Identify which cell holds the provided text, then report its [X, Y] central coordinate. 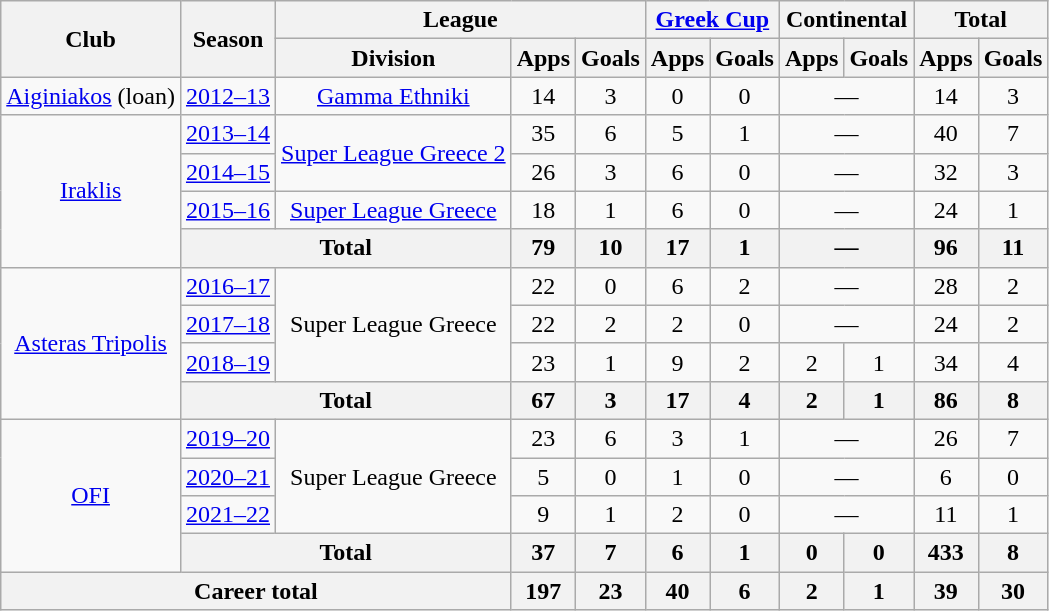
2014–15 [228, 172]
League [461, 20]
Season [228, 39]
79 [543, 248]
10 [611, 248]
35 [543, 134]
39 [946, 591]
2013–14 [228, 134]
OFI [91, 495]
30 [1013, 591]
Greek Cup [712, 20]
2019–20 [228, 438]
2012–13 [228, 96]
2015–16 [228, 210]
28 [946, 286]
Super League Greece 2 [394, 153]
433 [946, 553]
197 [543, 591]
18 [543, 210]
67 [543, 400]
Career total [256, 591]
96 [946, 248]
32 [946, 172]
2017–18 [228, 324]
Iraklis [91, 191]
34 [946, 362]
Asteras Tripolis [91, 343]
Aiginiakos (loan) [91, 96]
Division [394, 58]
Club [91, 39]
86 [946, 400]
2020–21 [228, 477]
2021–22 [228, 515]
Gamma Ethniki [394, 96]
2016–17 [228, 286]
2018–19 [228, 362]
Continental [846, 20]
37 [543, 553]
